Search for the cell housing the specified text and yield its [X, Y] center coordinate. 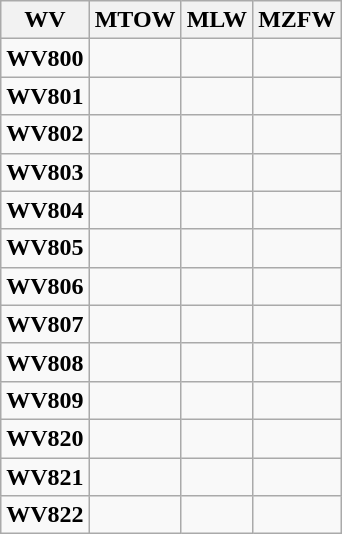
WV806 [45, 286]
WV821 [45, 477]
WV809 [45, 400]
WV805 [45, 248]
WV807 [45, 324]
WV804 [45, 210]
WV802 [45, 134]
WV820 [45, 438]
MZFW [297, 20]
WV822 [45, 515]
WV803 [45, 172]
WV801 [45, 96]
MTOW [135, 20]
WV [45, 20]
WV800 [45, 58]
MLW [217, 20]
WV808 [45, 362]
